Detect which cell encompasses the target text, then output its [X, Y] center coordinate. 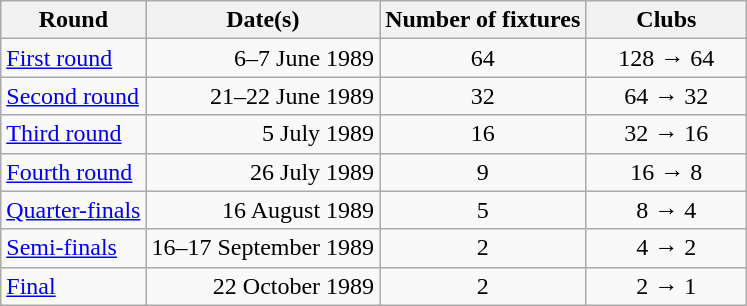
Date(s) [263, 20]
9 [483, 172]
22 October 1989 [263, 286]
5 [483, 210]
16 → 8 [666, 172]
Round [74, 20]
Third round [74, 134]
21–22 June 1989 [263, 96]
Number of fixtures [483, 20]
First round [74, 58]
26 July 1989 [263, 172]
64 [483, 58]
64 → 32 [666, 96]
Second round [74, 96]
6–7 June 1989 [263, 58]
16 August 1989 [263, 210]
16–17 September 1989 [263, 248]
Quarter-finals [74, 210]
32 → 16 [666, 134]
Fourth round [74, 172]
128 → 64 [666, 58]
32 [483, 96]
4 → 2 [666, 248]
16 [483, 134]
5 July 1989 [263, 134]
2 → 1 [666, 286]
8 → 4 [666, 210]
Clubs [666, 20]
Final [74, 286]
Semi-finals [74, 248]
